From the cell containing the given text, extract its center point as [X, Y] coordinate. 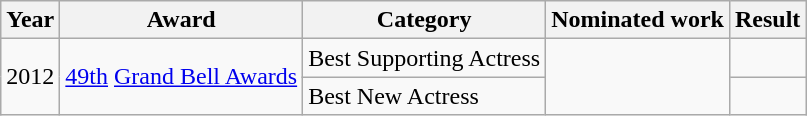
49th Grand Bell Awards [182, 77]
Best New Actress [424, 96]
Award [182, 20]
Result [767, 20]
Best Supporting Actress [424, 58]
Year [30, 20]
2012 [30, 77]
Nominated work [638, 20]
Category [424, 20]
